Search for the cell housing the specified text and yield its (X, Y) center coordinate. 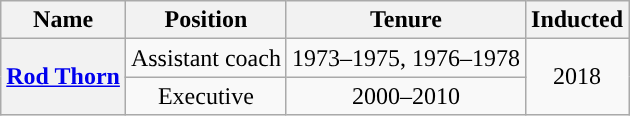
1973–1975, 1976–1978 (406, 58)
Assistant coach (206, 58)
Executive (206, 96)
Name (64, 20)
Position (206, 20)
Tenure (406, 20)
Rod Thorn (64, 77)
2000–2010 (406, 96)
Inducted (578, 20)
2018 (578, 77)
